Search for the cell housing the specified text and yield its (x, y) center coordinate. 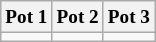
Pot 2 (78, 17)
Pot 1 (26, 17)
Pot 3 (128, 17)
